Detect which cell encompasses the target text, then output its (X, Y) center coordinate. 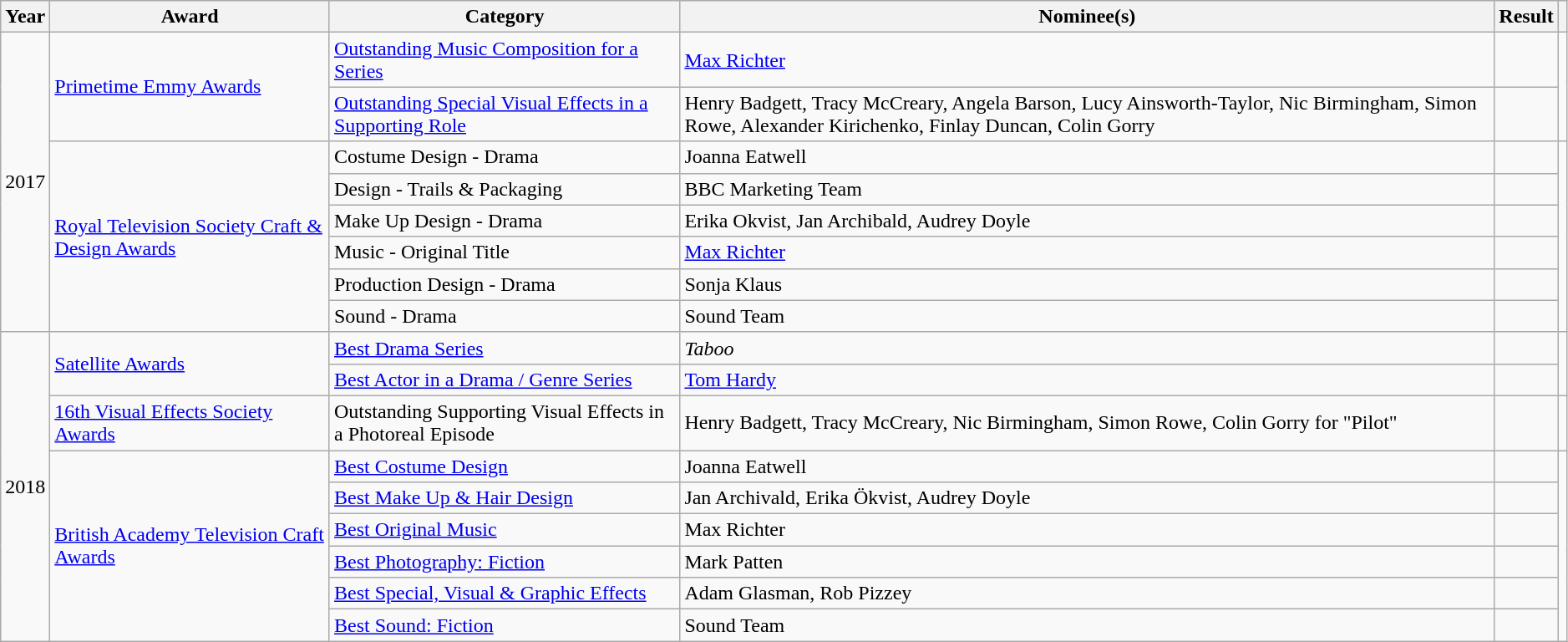
Best Original Music (505, 530)
Outstanding Supporting Visual Effects in a Photoreal Episode (505, 423)
Adam Glasman, Rob Pizzey (1088, 594)
Result (1526, 17)
Royal Television Society Craft & Design Awards (190, 237)
Production Design - Drama (505, 284)
British Academy Television Craft Awards (190, 545)
Jan Archivald, Erika Ökvist, Audrey Doyle (1088, 498)
Best Drama Series (505, 348)
Best Make Up & Hair Design (505, 498)
2018 (25, 487)
Outstanding Music Composition for a Series (505, 60)
Music - Original Title (505, 252)
Award (190, 17)
Henry Badgett, Tracy McCreary, Angela Barson, Lucy Ainsworth-Taylor, Nic Birmingham, Simon Rowe, Alexander Kirichenko, Finlay Duncan, Colin Gorry (1088, 114)
Make Up Design - Drama (505, 221)
16th Visual Effects Society Awards (190, 423)
Sonja Klaus (1088, 284)
Outstanding Special Visual Effects in a Supporting Role (505, 114)
Best Actor in a Drama / Genre Series (505, 380)
Nominee(s) (1088, 17)
Design - Trails & Packaging (505, 189)
Taboo (1088, 348)
Tom Hardy (1088, 380)
Sound - Drama (505, 316)
Satellite Awards (190, 364)
Best Photography: Fiction (505, 562)
Costume Design - Drama (505, 157)
Erika Okvist, Jan Archibald, Audrey Doyle (1088, 221)
Category (505, 17)
Best Sound: Fiction (505, 625)
Mark Patten (1088, 562)
Best Costume Design (505, 466)
Henry Badgett, Tracy McCreary, Nic Birmingham, Simon Rowe, Colin Gorry for "Pilot" (1088, 423)
Year (25, 17)
BBC Marketing Team (1088, 189)
Best Special, Visual & Graphic Effects (505, 594)
Primetime Emmy Awards (190, 87)
2017 (25, 182)
